From the cell containing the given text, extract its center point as [x, y] coordinate. 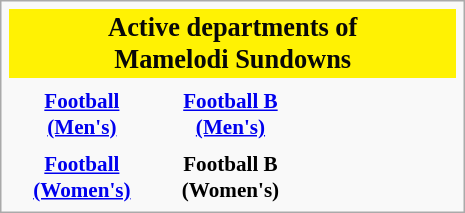
Football B (Men's) [231, 114]
Football B (Women's) [231, 177]
Football (Men's) [82, 114]
Active departments ofMamelodi Sundowns [232, 44]
Football (Women's) [82, 177]
